Scan for the cell matching the given text and deliver its (x, y) coordinate at center. 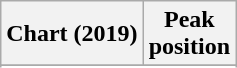
Chart (2019) (72, 34)
Peakposition (189, 34)
